Locate the cell with the specified text and output its [X, Y] center coordinate. 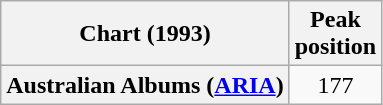
Australian Albums (ARIA) [145, 85]
Chart (1993) [145, 34]
Peakposition [335, 34]
177 [335, 85]
